Provide the [x, y] coordinate of the cell's center where the given text is located.  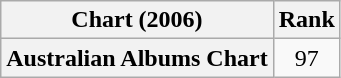
Australian Albums Chart [137, 58]
97 [306, 58]
Rank [306, 20]
Chart (2006) [137, 20]
